Capture the cell that displays the provided text and extract its (X, Y) central coordinate. 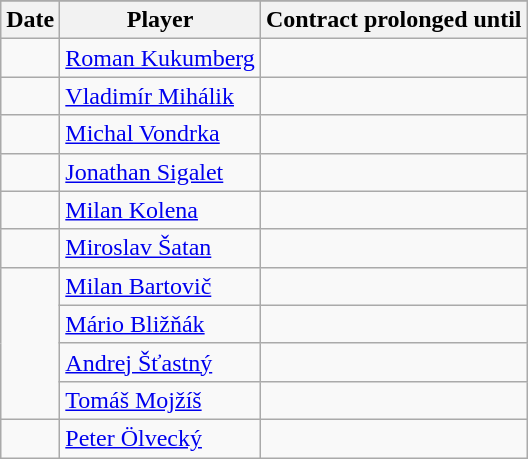
Michal Vondrka (160, 134)
Date (30, 20)
Roman Kukumberg (160, 58)
Andrej Šťastný (160, 362)
Tomáš Mojžíš (160, 400)
Peter Ölvecký (160, 438)
Player (160, 20)
Milan Bartovič (160, 286)
Contract prolonged until (394, 20)
Milan Kolena (160, 210)
Mário Bližňák (160, 324)
Jonathan Sigalet (160, 172)
Miroslav Šatan (160, 248)
Vladimír Mihálik (160, 96)
